Extract the [x, y] coordinate from the center of the cell holding the provided text.  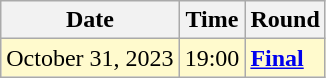
Round [285, 20]
19:00 [212, 58]
October 31, 2023 [90, 58]
Date [90, 20]
Time [212, 20]
Final [285, 58]
